Find where the given text appears and provide that cell's center as (x, y) coordinate. 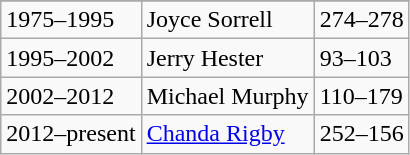
Jerry Hester (228, 58)
274–278 (362, 20)
Joyce Sorrell (228, 20)
2002–2012 (71, 96)
Michael Murphy (228, 96)
Chanda Rigby (228, 134)
252–156 (362, 134)
1975–1995 (71, 20)
1995–2002 (71, 58)
93–103 (362, 58)
110–179 (362, 96)
2012–present (71, 134)
